Extract the (x, y) coordinate from the center of the cell holding the provided text.  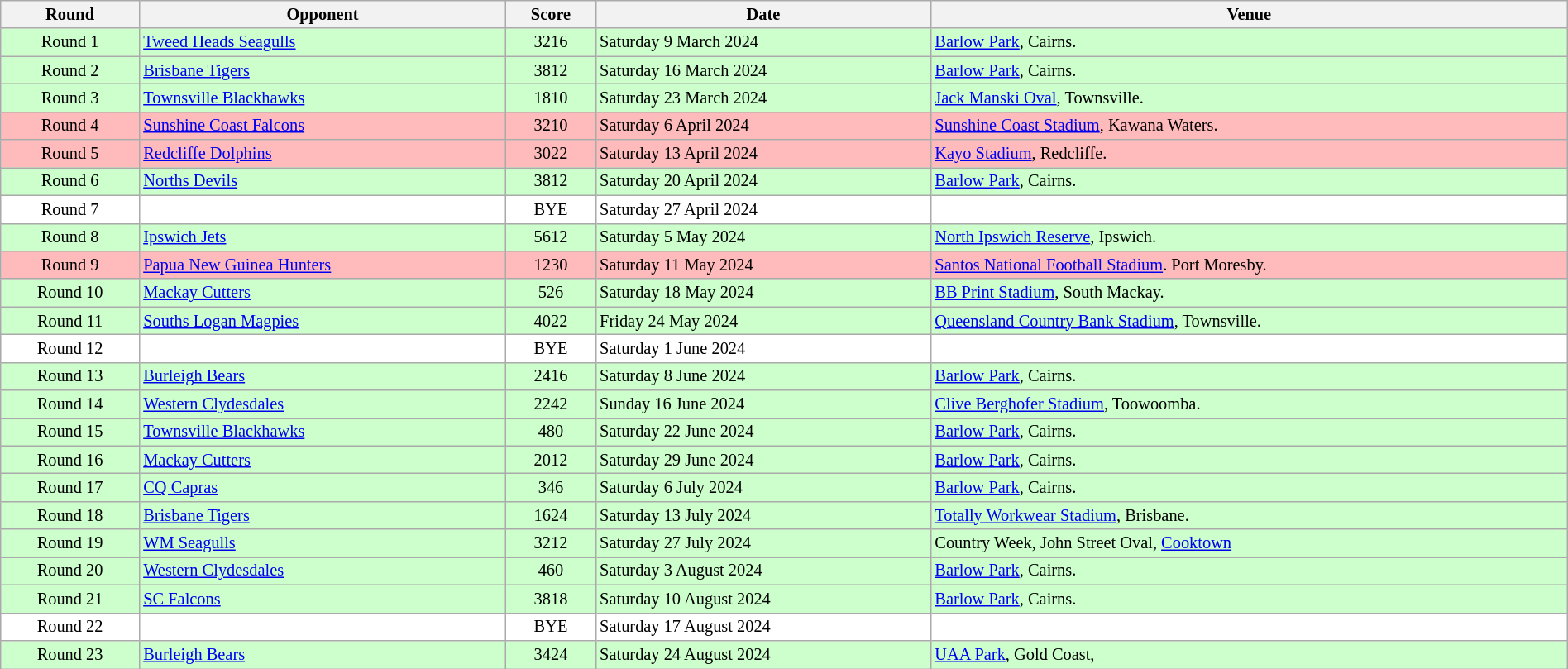
1624 (551, 515)
Ipswich Jets (323, 237)
526 (551, 293)
Saturday 27 July 2024 (762, 543)
Round 20 (70, 571)
Round 22 (70, 627)
Round 23 (70, 654)
1810 (551, 98)
Souths Logan Magpies (323, 321)
Papua New Guinea Hunters (323, 265)
Queensland Country Bank Stadium, Townsville. (1249, 321)
480 (551, 432)
Totally Workwear Stadium, Brisbane. (1249, 515)
Round 19 (70, 543)
Venue (1249, 14)
Saturday 17 August 2024 (762, 627)
Santos National Football Stadium. Port Moresby. (1249, 265)
CQ Capras (323, 487)
Round 2 (70, 70)
Saturday 27 April 2024 (762, 209)
3216 (551, 42)
Saturday 6 April 2024 (762, 126)
Round 14 (70, 404)
SC Falcons (323, 599)
Round 16 (70, 460)
WM Seagulls (323, 543)
Sunday 16 June 2024 (762, 404)
3424 (551, 654)
BB Print Stadium, South Mackay. (1249, 293)
Saturday 6 July 2024 (762, 487)
Saturday 3 August 2024 (762, 571)
Country Week, John Street Oval, Cooktown (1249, 543)
Round 4 (70, 126)
2012 (551, 460)
2242 (551, 404)
Saturday 13 April 2024 (762, 154)
Round 9 (70, 265)
2416 (551, 376)
346 (551, 487)
Round 8 (70, 237)
Date (762, 14)
3022 (551, 154)
Saturday 5 May 2024 (762, 237)
3818 (551, 599)
Round 12 (70, 348)
Saturday 9 March 2024 (762, 42)
Sunshine Coast Stadium, Kawana Waters. (1249, 126)
Score (551, 14)
Kayo Stadium, Redcliffe. (1249, 154)
UAA Park, Gold Coast, (1249, 654)
460 (551, 571)
Saturday 13 July 2024 (762, 515)
Saturday 29 June 2024 (762, 460)
Round 1 (70, 42)
3212 (551, 543)
Saturday 18 May 2024 (762, 293)
Clive Berghofer Stadium, Toowoomba. (1249, 404)
Saturday 23 March 2024 (762, 98)
Round 6 (70, 181)
North Ipswich Reserve, Ipswich. (1249, 237)
Saturday 10 August 2024 (762, 599)
5612 (551, 237)
Round 21 (70, 599)
Friday 24 May 2024 (762, 321)
Sunshine Coast Falcons (323, 126)
1230 (551, 265)
Norths Devils (323, 181)
Saturday 22 June 2024 (762, 432)
4022 (551, 321)
Saturday 11 May 2024 (762, 265)
Round 5 (70, 154)
Round 7 (70, 209)
Round 18 (70, 515)
Round 3 (70, 98)
Round 15 (70, 432)
Opponent (323, 14)
Jack Manski Oval, Townsville. (1249, 98)
3210 (551, 126)
Saturday 8 June 2024 (762, 376)
Round 11 (70, 321)
Saturday 1 June 2024 (762, 348)
Round 17 (70, 487)
Saturday 16 March 2024 (762, 70)
Round 13 (70, 376)
Redcliffe Dolphins (323, 154)
Tweed Heads Seagulls (323, 42)
Saturday 20 April 2024 (762, 181)
Round 10 (70, 293)
Round (70, 14)
Saturday 24 August 2024 (762, 654)
